Locate the cell with the specified text and output its [X, Y] center coordinate. 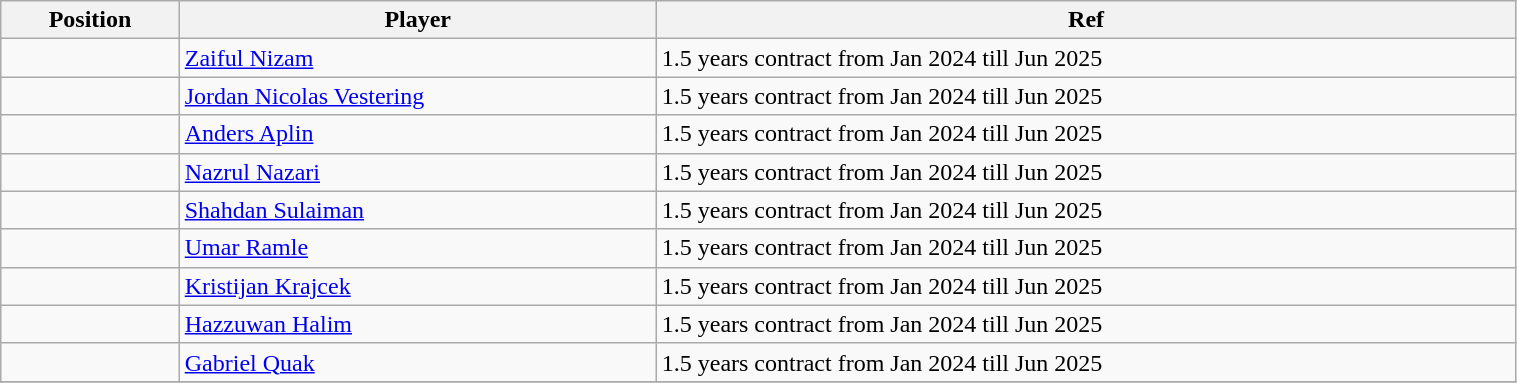
Ref [1086, 20]
Player [418, 20]
Umar Ramle [418, 248]
Hazzuwan Halim [418, 324]
Position [90, 20]
Kristijan Krajcek [418, 286]
Zaiful Nizam [418, 58]
Anders Aplin [418, 134]
Nazrul Nazari [418, 172]
Jordan Nicolas Vestering [418, 96]
Gabriel Quak [418, 362]
Shahdan Sulaiman [418, 210]
